Detect which cell encompasses the target text, then output its (X, Y) center coordinate. 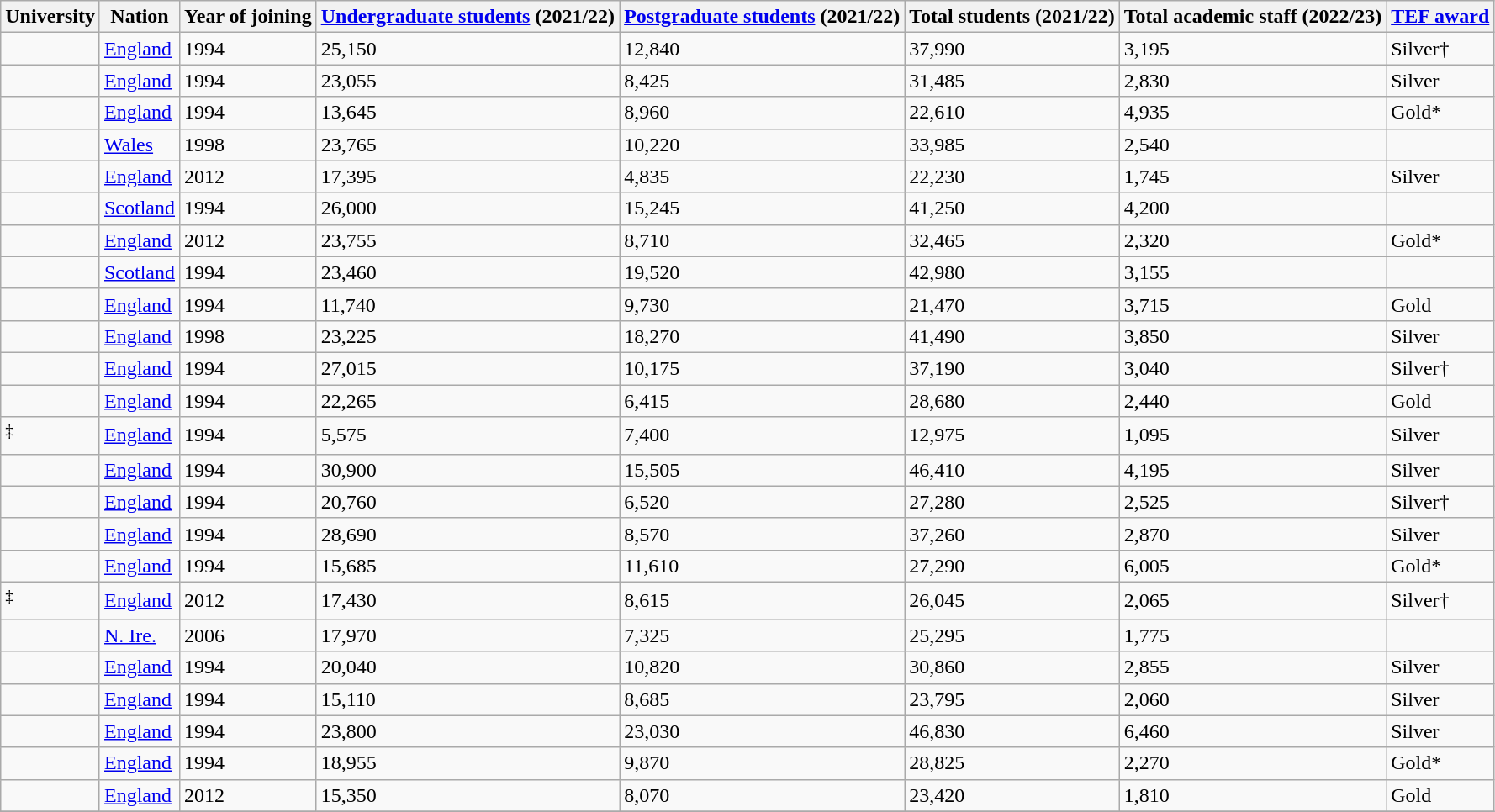
10,175 (762, 368)
2,440 (1253, 401)
2,525 (1253, 502)
6,460 (1253, 731)
15,505 (762, 470)
23,225 (468, 336)
15,110 (468, 699)
4,200 (1253, 208)
23,055 (468, 81)
27,015 (468, 368)
Postgraduate students (2021/22) (762, 17)
1,745 (1253, 177)
37,260 (1012, 534)
27,280 (1012, 502)
12,975 (1012, 435)
18,270 (762, 336)
3,155 (1253, 272)
4,835 (762, 177)
2,065 (1253, 600)
33,985 (1012, 145)
23,795 (1012, 699)
23,460 (468, 272)
30,900 (468, 470)
9,870 (762, 763)
23,800 (468, 731)
28,825 (1012, 763)
20,040 (468, 667)
N. Ire. (140, 635)
2006 (249, 635)
11,740 (468, 304)
22,265 (468, 401)
42,980 (1012, 272)
17,430 (468, 600)
25,150 (468, 49)
17,970 (468, 635)
1,095 (1253, 435)
32,465 (1012, 240)
22,230 (1012, 177)
8,570 (762, 534)
37,190 (1012, 368)
10,820 (762, 667)
10,220 (762, 145)
2,870 (1253, 534)
17,395 (468, 177)
4,195 (1253, 470)
30,860 (1012, 667)
2,855 (1253, 667)
4,935 (1253, 113)
8,070 (762, 795)
5,575 (468, 435)
3,195 (1253, 49)
41,250 (1012, 208)
25,295 (1012, 635)
Nation (140, 17)
15,350 (468, 795)
12,840 (762, 49)
46,410 (1012, 470)
3,715 (1253, 304)
Total students (2021/22) (1012, 17)
8,685 (762, 699)
2,540 (1253, 145)
Wales (140, 145)
23,030 (762, 731)
6,005 (1253, 566)
23,755 (468, 240)
6,415 (762, 401)
Year of joining (249, 17)
8,960 (762, 113)
27,290 (1012, 566)
41,490 (1012, 336)
20,760 (468, 502)
23,420 (1012, 795)
23,765 (468, 145)
6,520 (762, 502)
2,060 (1253, 699)
28,680 (1012, 401)
2,320 (1253, 240)
15,245 (762, 208)
37,990 (1012, 49)
26,000 (468, 208)
21,470 (1012, 304)
8,710 (762, 240)
46,830 (1012, 731)
28,690 (468, 534)
18,955 (468, 763)
7,400 (762, 435)
2,830 (1253, 81)
TEF award (1440, 17)
19,520 (762, 272)
26,045 (1012, 600)
Total academic staff (2022/23) (1253, 17)
University (50, 17)
8,425 (762, 81)
13,645 (468, 113)
11,610 (762, 566)
7,325 (762, 635)
3,040 (1253, 368)
15,685 (468, 566)
1,810 (1253, 795)
1,775 (1253, 635)
9,730 (762, 304)
8,615 (762, 600)
31,485 (1012, 81)
Undergraduate students (2021/22) (468, 17)
22,610 (1012, 113)
2,270 (1253, 763)
3,850 (1253, 336)
